Capture the cell that displays the provided text and extract its (x, y) central coordinate. 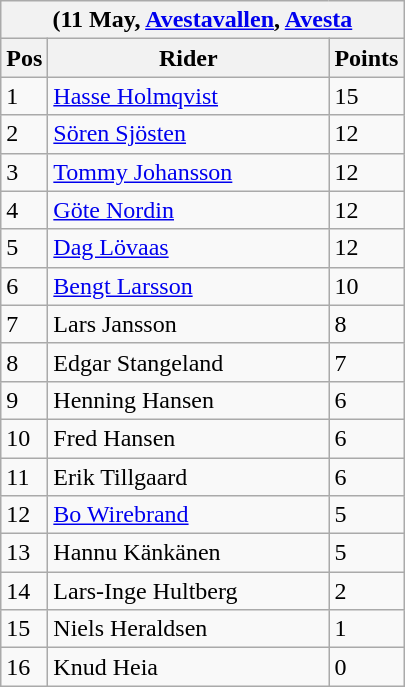
Dag Lövaas (188, 248)
Bengt Larsson (188, 286)
Edgar Stangeland (188, 362)
Fred Hansen (188, 438)
Lars Jansson (188, 324)
(11 May, Avestavallen, Avesta (202, 20)
Lars-Inge Hultberg (188, 591)
11 (24, 477)
Hannu Känkänen (188, 553)
9 (24, 400)
Points (366, 58)
14 (24, 591)
Tommy Johansson (188, 172)
4 (24, 210)
Knud Heia (188, 667)
Hasse Holmqvist (188, 96)
Bo Wirebrand (188, 515)
Sören Sjösten (188, 134)
Erik Tillgaard (188, 477)
Niels Heraldsen (188, 629)
16 (24, 667)
3 (24, 172)
Göte Nordin (188, 210)
Pos (24, 58)
13 (24, 553)
0 (366, 667)
Henning Hansen (188, 400)
Rider (188, 58)
